Identify which cell holds the provided text, then report its (X, Y) central coordinate. 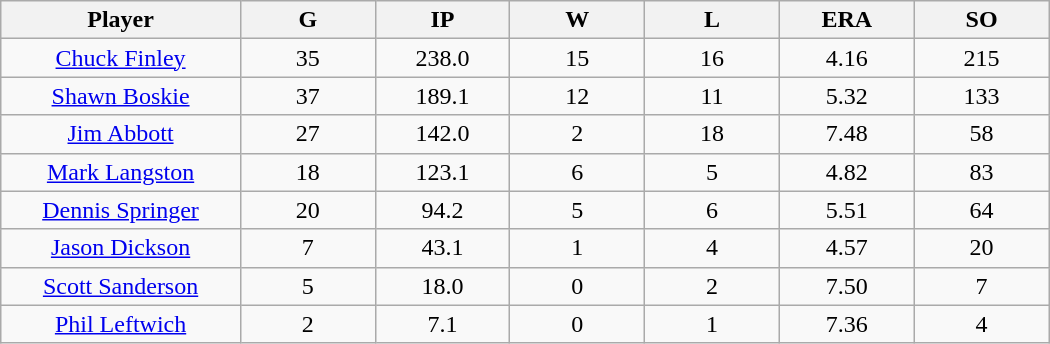
7.1 (442, 324)
Shawn Boskie (121, 96)
Dennis Springer (121, 210)
189.1 (442, 96)
4.82 (846, 172)
W (578, 20)
5.32 (846, 96)
12 (578, 96)
Jim Abbott (121, 134)
16 (712, 58)
5.51 (846, 210)
SO (982, 20)
IP (442, 20)
18.0 (442, 286)
64 (982, 210)
7.36 (846, 324)
15 (578, 58)
27 (308, 134)
ERA (846, 20)
123.1 (442, 172)
Jason Dickson (121, 248)
Scott Sanderson (121, 286)
7.50 (846, 286)
L (712, 20)
11 (712, 96)
238.0 (442, 58)
Chuck Finley (121, 58)
Player (121, 20)
142.0 (442, 134)
Mark Langston (121, 172)
37 (308, 96)
83 (982, 172)
35 (308, 58)
43.1 (442, 248)
4.16 (846, 58)
215 (982, 58)
133 (982, 96)
7.48 (846, 134)
58 (982, 134)
G (308, 20)
94.2 (442, 210)
Phil Leftwich (121, 324)
4.57 (846, 248)
